Scan for the cell matching the given text and deliver its (x, y) coordinate at center. 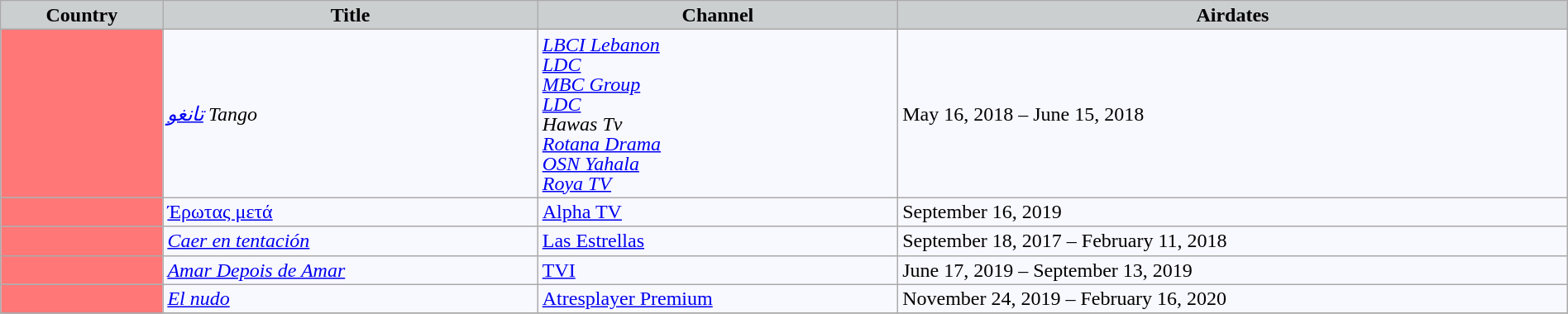
September 18, 2017 – February 11, 2018 (1233, 241)
Atresplayer Premium (718, 299)
Έρωτας μετά (351, 212)
El nudo (351, 299)
September 16, 2019 (1233, 212)
May 16, 2018 – June 15, 2018 (1233, 114)
Airdates (1233, 15)
November 24, 2019 – February 16, 2020 (1233, 299)
LBCI LebanonLDCMBC GroupLDCHawas TvRotana DramaOSN YahalaRoya TV (718, 114)
Country (82, 15)
Las Estrellas (718, 241)
Amar Depois de Amar (351, 269)
Alpha TV (718, 212)
TVI (718, 269)
Title (351, 15)
June 17, 2019 – September 13, 2019 (1233, 269)
Caer en tentación (351, 241)
Channel (718, 15)
تانغو Tango (351, 114)
